Extract the (x, y) coordinate from the center of the cell holding the provided text.  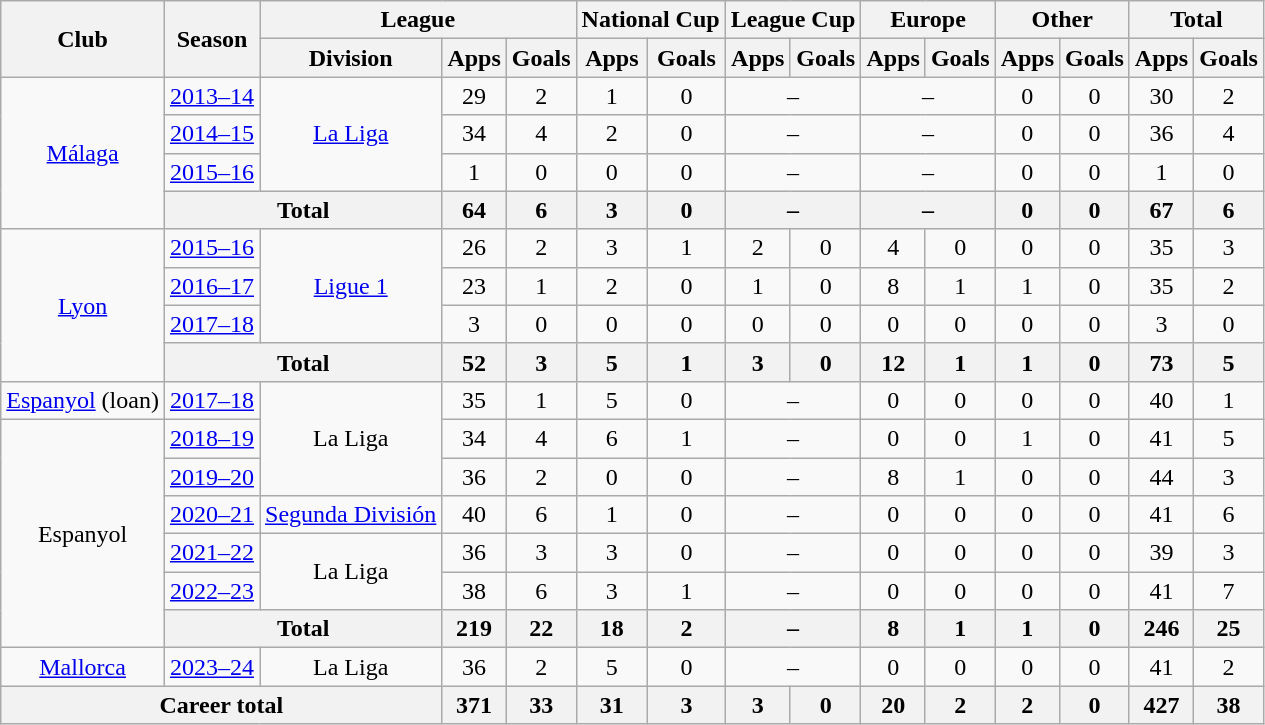
219 (474, 629)
18 (612, 629)
Segunda División (351, 515)
2022–23 (212, 591)
67 (1161, 210)
2016–17 (212, 286)
25 (1229, 629)
39 (1161, 553)
Season (212, 39)
Espanyol (83, 533)
2013–14 (212, 96)
Espanyol (loan) (83, 400)
Europe (928, 20)
371 (474, 705)
Division (351, 58)
20 (893, 705)
Career total (222, 705)
League Cup (793, 20)
7 (1229, 591)
29 (474, 96)
30 (1161, 96)
2023–24 (212, 667)
Lyon (83, 305)
Ligue 1 (351, 286)
73 (1161, 362)
246 (1161, 629)
2020–21 (212, 515)
427 (1161, 705)
31 (612, 705)
52 (474, 362)
33 (541, 705)
64 (474, 210)
Other (1062, 20)
2014–15 (212, 134)
League (418, 20)
Málaga (83, 153)
Mallorca (83, 667)
2019–20 (212, 477)
23 (474, 286)
44 (1161, 477)
Club (83, 39)
2021–22 (212, 553)
2018–19 (212, 438)
National Cup (650, 20)
26 (474, 248)
12 (893, 362)
22 (541, 629)
